Extract the [X, Y] coordinate from the center of the cell holding the provided text.  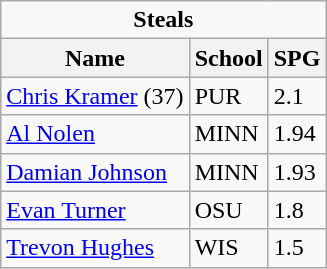
SPG [297, 58]
PUR [228, 96]
Al Nolen [95, 134]
1.5 [297, 248]
OSU [228, 210]
1.94 [297, 134]
1.8 [297, 210]
School [228, 58]
Evan Turner [95, 210]
Chris Kramer (37) [95, 96]
Name [95, 58]
1.93 [297, 172]
Damian Johnson [95, 172]
Trevon Hughes [95, 248]
WIS [228, 248]
2.1 [297, 96]
Steals [164, 20]
